Pinpoint the cell where the given text exists, returning its (x, y) midpoint coordinate. 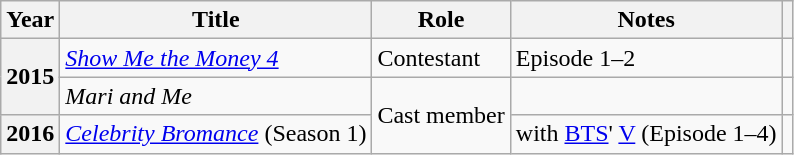
Episode 1–2 (646, 58)
Show Me the Money 4 (216, 58)
Contestant (441, 58)
Title (216, 20)
Celebrity Bromance (Season 1) (216, 134)
with BTS' V (Episode 1–4) (646, 134)
Cast member (441, 115)
2015 (30, 77)
Year (30, 20)
Notes (646, 20)
Mari and Me (216, 96)
2016 (30, 134)
Role (441, 20)
